Extract the [X, Y] coordinate from the center of the cell holding the provided text.  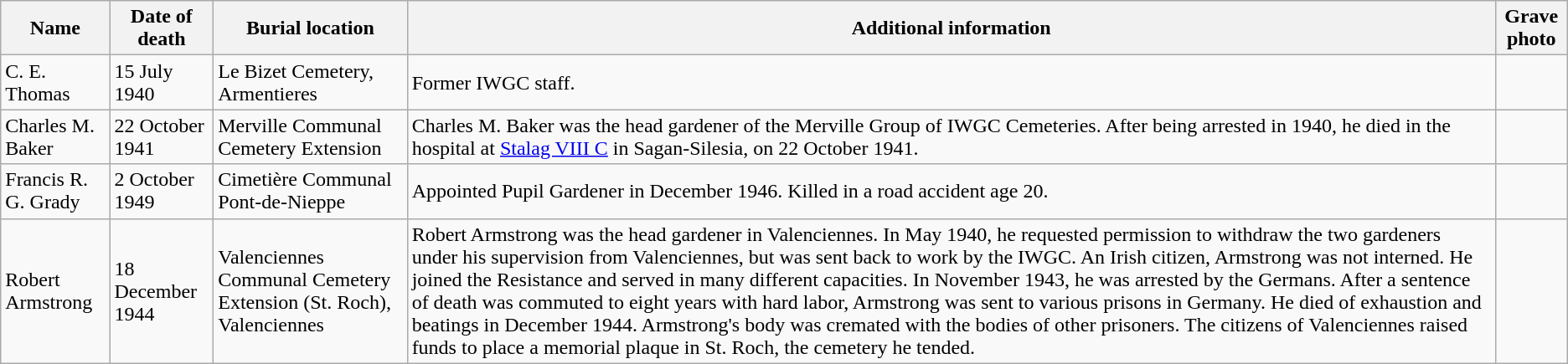
Merville Communal Cemetery Extension [310, 137]
Former IWGC staff. [952, 82]
Francis R. G. Grady [55, 191]
Charles M. Baker [55, 137]
Grave photo [1531, 28]
18 December 1944 [162, 291]
2 October 1949 [162, 191]
15 July 1940 [162, 82]
C. E. Thomas [55, 82]
Cimetière Communal Pont-de-Nieppe [310, 191]
Date of death [162, 28]
Robert Armstrong [55, 291]
Le Bizet Cemetery, Armentieres [310, 82]
22 October 1941 [162, 137]
Burial location [310, 28]
Valenciennes Communal Cemetery Extension (St. Roch), Valenciennes [310, 291]
Appointed Pupil Gardener in December 1946. Killed in a road accident age 20. [952, 191]
Additional information [952, 28]
Name [55, 28]
